Search for the cell housing the specified text and yield its [x, y] center coordinate. 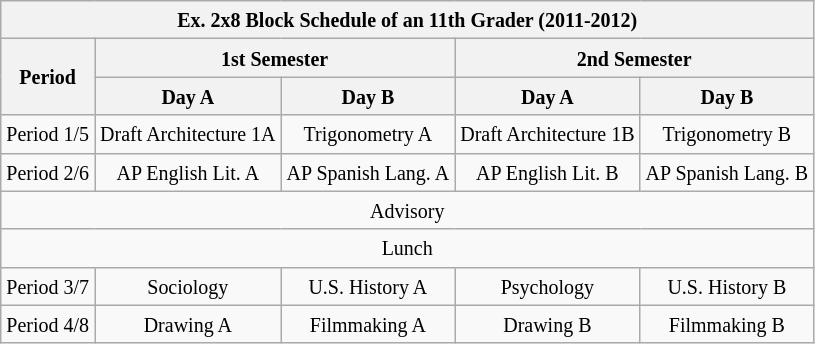
Psychology [548, 286]
Draft Architecture 1A [188, 134]
2nd Semester [634, 58]
AP English Lit. B [548, 172]
AP Spanish Lang. B [727, 172]
Draft Architecture 1B [548, 134]
Period 1/5 [48, 134]
U.S. History A [368, 286]
Trigonometry A [368, 134]
U.S. History B [727, 286]
Lunch [408, 248]
Advisory [408, 210]
1st Semester [275, 58]
Ex. 2x8 Block Schedule of an 11th Grader (2011-2012) [408, 20]
AP Spanish Lang. A [368, 172]
Drawing A [188, 324]
Period 4/8 [48, 324]
Period 2/6 [48, 172]
Filmmaking A [368, 324]
Filmmaking B [727, 324]
Sociology [188, 286]
Period 3/7 [48, 286]
Period [48, 77]
AP English Lit. A [188, 172]
Trigonometry B [727, 134]
Drawing B [548, 324]
